Provide the (x, y) coordinate of the cell's center where the given text is located.  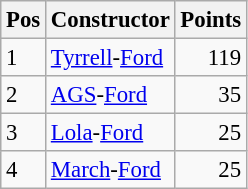
3 (24, 133)
Tyrrell-Ford (111, 58)
119 (210, 58)
AGS-Ford (111, 95)
2 (24, 95)
Constructor (111, 20)
March-Ford (111, 170)
1 (24, 58)
Points (210, 20)
Lola-Ford (111, 133)
Pos (24, 20)
35 (210, 95)
4 (24, 170)
